From the cell containing the given text, extract its center point as [X, Y] coordinate. 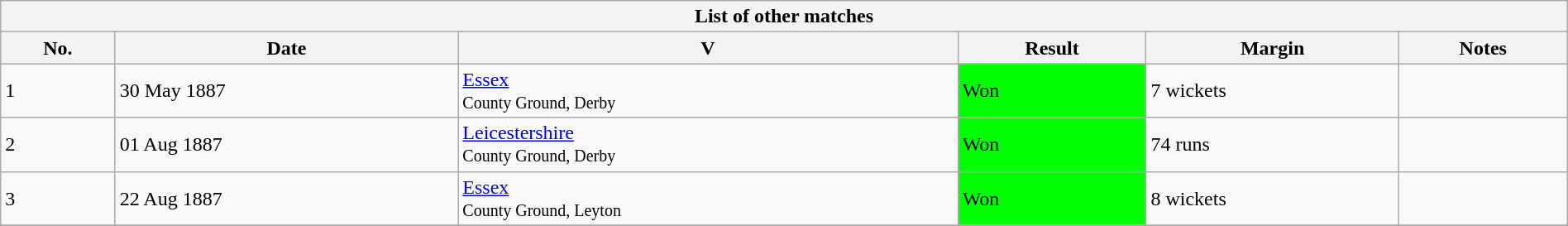
Date [286, 48]
No. [58, 48]
3 [58, 199]
2 [58, 144]
Notes [1483, 48]
V [708, 48]
74 runs [1272, 144]
8 wickets [1272, 199]
1 [58, 91]
30 May 1887 [286, 91]
Margin [1272, 48]
01 Aug 1887 [286, 144]
7 wickets [1272, 91]
Essex County Ground, Leyton [708, 199]
Result [1052, 48]
List of other matches [784, 17]
Leicestershire County Ground, Derby [708, 144]
Essex County Ground, Derby [708, 91]
22 Aug 1887 [286, 199]
